Extract the [x, y] coordinate from the center of the cell holding the provided text.  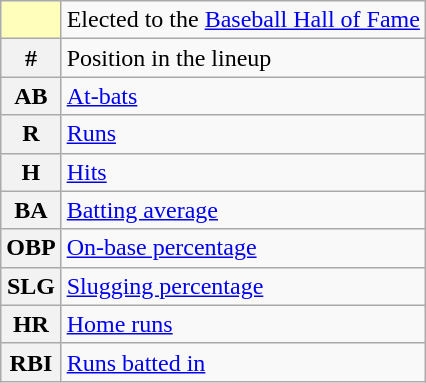
OBP [31, 248]
Home runs [243, 324]
H [31, 172]
R [31, 134]
BA [31, 210]
Hits [243, 172]
SLG [31, 286]
Elected to the Baseball Hall of Fame [243, 20]
AB [31, 96]
HR [31, 324]
RBI [31, 362]
At-bats [243, 96]
On-base percentage [243, 248]
# [31, 58]
Runs [243, 134]
Position in the lineup [243, 58]
Runs batted in [243, 362]
Batting average [243, 210]
Slugging percentage [243, 286]
